Extract the (X, Y) coordinate from the center of the cell holding the provided text.  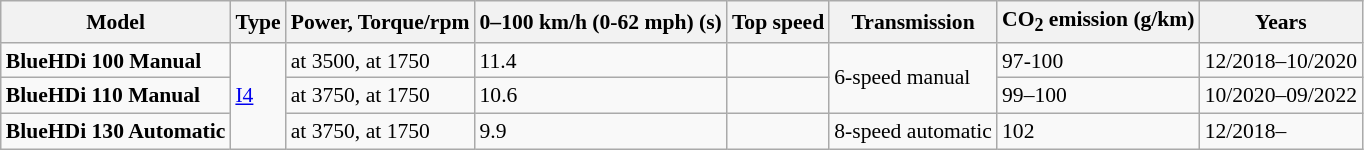
I4 (258, 96)
11.4 (600, 61)
at 3500, at 1750 (380, 61)
12/2018–10/2020 (1281, 61)
BlueHDi 130 Automatic (116, 132)
Top speed (778, 22)
8-speed automatic (913, 132)
99–100 (1098, 96)
Years (1281, 22)
10/2020–09/2022 (1281, 96)
12/2018– (1281, 132)
BlueHDi 100 Manual (116, 61)
9.9 (600, 132)
Model (116, 22)
BlueHDi 110 Manual (116, 96)
Type (258, 22)
102 (1098, 132)
97-100 (1098, 61)
CO2 emission (g/km) (1098, 22)
10.6 (600, 96)
6-speed manual (913, 78)
0–100 km/h (0-62 mph) (s) (600, 22)
Transmission (913, 22)
Power, Torque/rpm (380, 22)
